Scan for the cell matching the given text and deliver its [X, Y] coordinate at center. 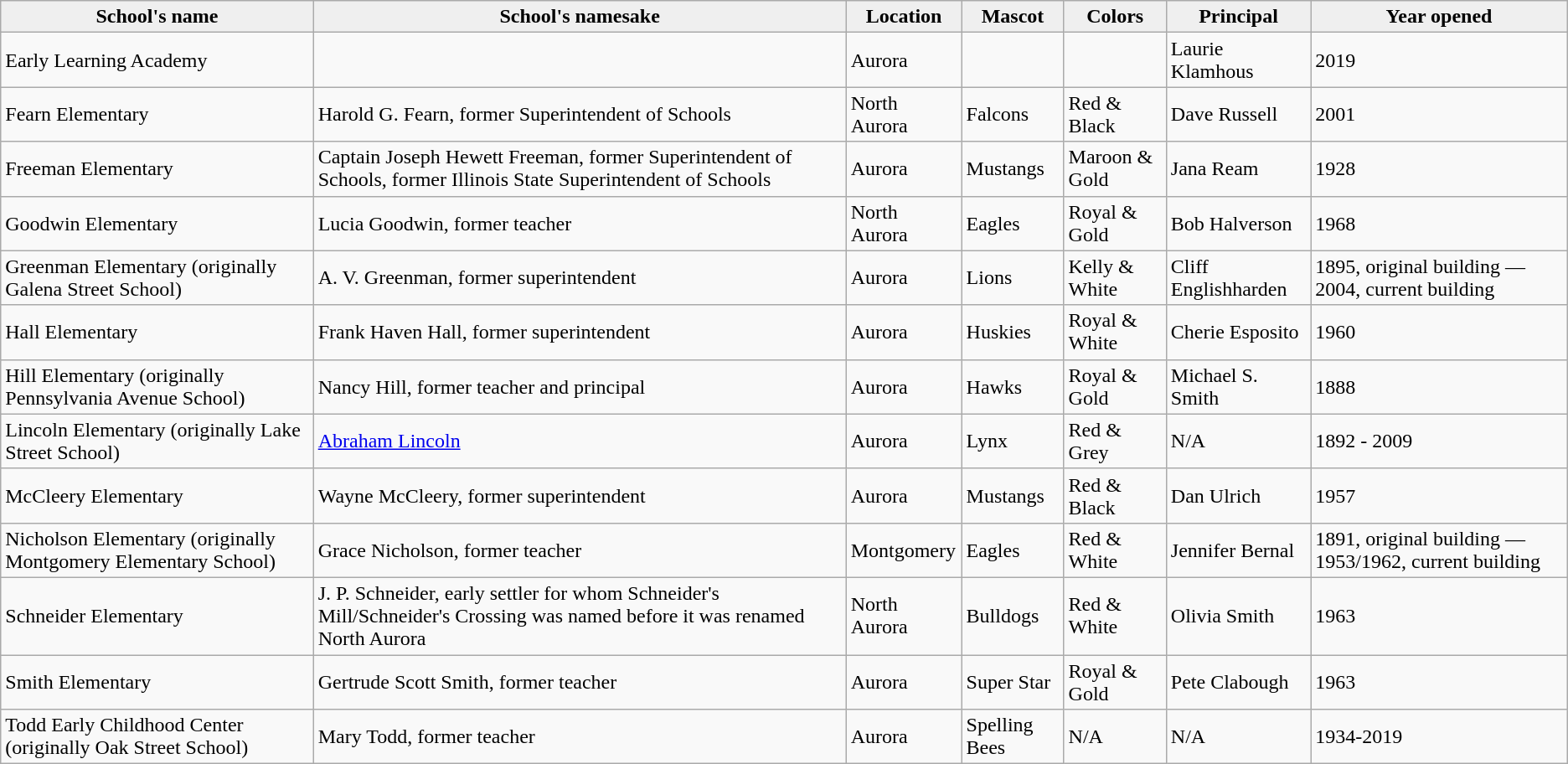
Super Star [1013, 682]
Principal [1238, 17]
McCleery Elementary [157, 496]
Wayne McCleery, former superintendent [580, 496]
A. V. Greenman, former superintendent [580, 278]
J. P. Schneider, early settler for whom Schneider's Mill/Schneider's Crossing was named before it was renamed North Aurora [580, 616]
Lions [1013, 278]
Todd Early Childhood Center (originally Oak Street School) [157, 737]
Olivia Smith [1238, 616]
Maroon & Gold [1115, 169]
1895, original building — 2004, current building [1439, 278]
Nicholson Elementary (originally Montgomery Elementary School) [157, 550]
1891, original building — 1953/1962, current building [1439, 550]
Laurie Klamhous [1238, 60]
Bulldogs [1013, 616]
Montgomery [904, 550]
Hill Elementary (originally Pennsylvania Avenue School) [157, 387]
Mary Todd, former teacher [580, 737]
2019 [1439, 60]
Cherie Esposito [1238, 332]
Frank Haven Hall, former superintendent [580, 332]
Lynx [1013, 441]
Captain Joseph Hewett Freeman, former Superintendent of Schools, former Illinois State Superintendent of Schools [580, 169]
Dave Russell [1238, 114]
Lucia Goodwin, former teacher [580, 223]
Greenman Elementary (originally Galena Street School) [157, 278]
1892 - 2009 [1439, 441]
Year opened [1439, 17]
Michael S. Smith [1238, 387]
Hall Elementary [157, 332]
Cliff Englishharden [1238, 278]
Early Learning Academy [157, 60]
1934-2019 [1439, 737]
Hawks [1013, 387]
Kelly & White [1115, 278]
Falcons [1013, 114]
Abraham Lincoln [580, 441]
Lincoln Elementary (originally Lake Street School) [157, 441]
Colors [1115, 17]
Fearn Elementary [157, 114]
1957 [1439, 496]
Jana Ream [1238, 169]
Pete Clabough [1238, 682]
1888 [1439, 387]
Red & Grey [1115, 441]
Freeman Elementary [157, 169]
Location [904, 17]
Schneider Elementary [157, 616]
Spelling Bees [1013, 737]
Smith Elementary [157, 682]
Dan Ulrich [1238, 496]
1968 [1439, 223]
Nancy Hill, former teacher and principal [580, 387]
1960 [1439, 332]
School's name [157, 17]
School's namesake [580, 17]
Huskies [1013, 332]
Royal & White [1115, 332]
Jennifer Bernal [1238, 550]
Gertrude Scott Smith, former teacher [580, 682]
1928 [1439, 169]
Grace Nicholson, former teacher [580, 550]
Goodwin Elementary [157, 223]
Bob Halverson [1238, 223]
Mascot [1013, 17]
2001 [1439, 114]
Harold G. Fearn, former Superintendent of Schools [580, 114]
